Return [X, Y] of the center of cell containing provided text 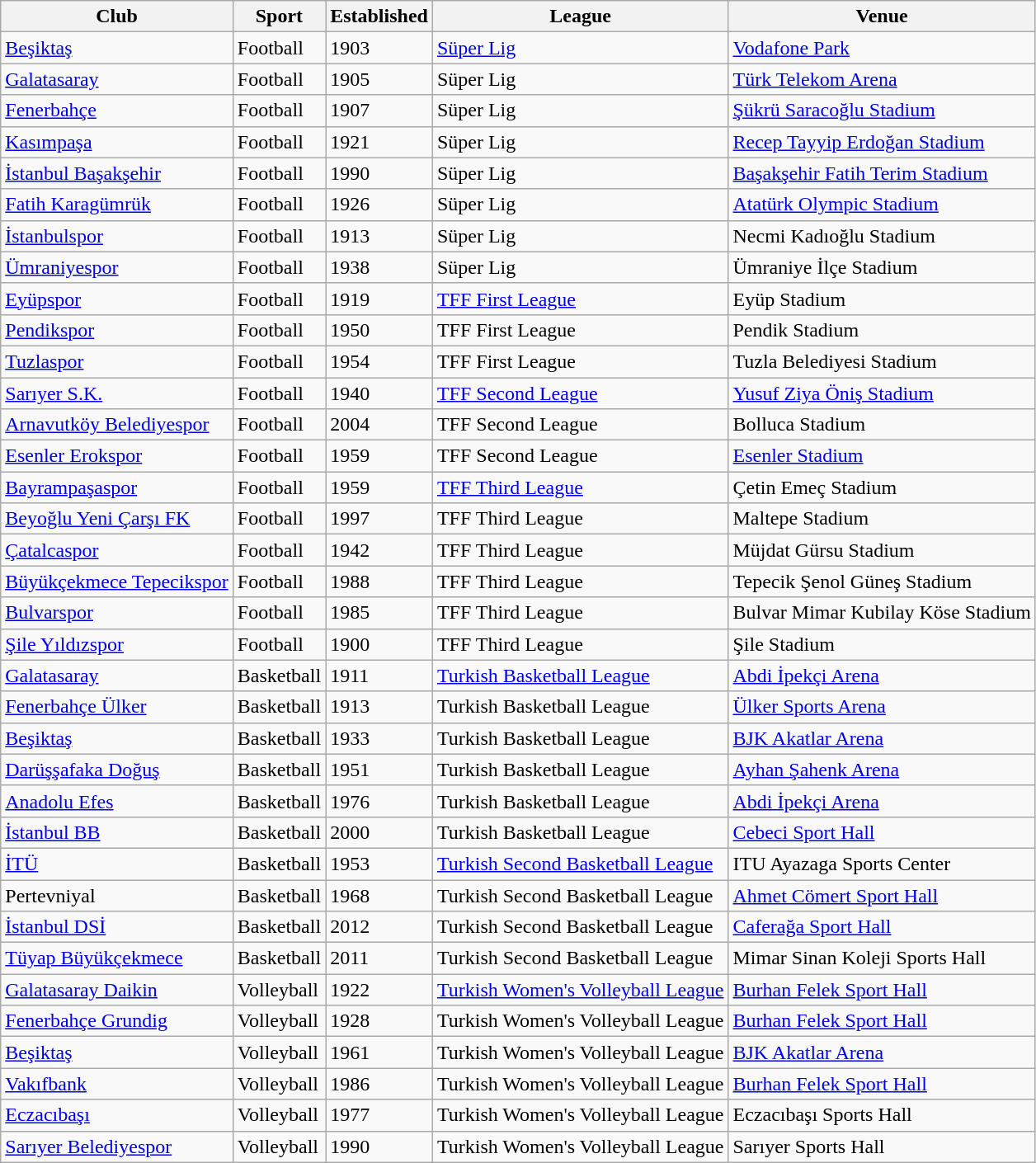
1951 [379, 770]
Ahmet Cömert Sport Hall [882, 895]
Sarıyer Belediyespor [117, 1147]
Maltepe Stadium [882, 519]
Bayrampaşaspor [117, 487]
Cebeci Sport Hall [882, 832]
1968 [379, 895]
Beyoğlu Yeni Çarşı FK [117, 519]
Sarıyer Sports Hall [882, 1147]
Tüyap Büyükçekmece [117, 958]
Mimar Sinan Koleji Sports Hall [882, 958]
Pertevniyal [117, 895]
Atatürk Olympic Stadium [882, 205]
Fenerbahçe [117, 111]
Necmi Kadıoğlu Stadium [882, 236]
1976 [379, 801]
1988 [379, 581]
Vodafone Park [882, 48]
Bulvarspor [117, 613]
Eczacıbaşı [117, 1115]
İstanbul BB [117, 832]
Tepecik Şenol Güneş Stadium [882, 581]
Arnavutköy Belediyespor [117, 425]
Çatalcaspor [117, 550]
Kasımpaşa [117, 142]
Pendik Stadium [882, 330]
Ülker Sports Arena [882, 707]
Tuzla Belediyesi Stadium [882, 361]
1942 [379, 550]
Fenerbahçe Grundig [117, 1021]
İstanbulspor [117, 236]
Başakşehir Fatih Terim Stadium [882, 173]
2012 [379, 927]
Caferağa Sport Hall [882, 927]
1986 [379, 1084]
2000 [379, 832]
Fenerbahçe Ülker [117, 707]
Bolluca Stadium [882, 425]
Established [379, 16]
Club [117, 16]
1911 [379, 676]
Fatih Karagümrük [117, 205]
League [581, 16]
Bulvar Mimar Kubilay Köse Stadium [882, 613]
Şile Yıldızspor [117, 644]
1926 [379, 205]
Müjdat Gürsu Stadium [882, 550]
ITU Ayazaga Sports Center [882, 864]
Galatasaray Daikin [117, 990]
1950 [379, 330]
Ümraniyespor [117, 267]
1922 [379, 990]
1919 [379, 299]
Eczacıbaşı Sports Hall [882, 1115]
Esenler Stadium [882, 456]
1997 [379, 519]
Ayhan Şahenk Arena [882, 770]
1933 [379, 738]
1928 [379, 1021]
Şükrü Saracoğlu Stadium [882, 111]
Şile Stadium [882, 644]
Eyüpspor [117, 299]
1907 [379, 111]
1985 [379, 613]
1961 [379, 1052]
İstanbul Başakşehir [117, 173]
Vakıfbank [117, 1084]
1900 [379, 644]
1921 [379, 142]
Esenler Erokspor [117, 456]
Çetin Emeç Stadium [882, 487]
İTÜ [117, 864]
2011 [379, 958]
1940 [379, 393]
2004 [379, 425]
İstanbul DSİ [117, 927]
1903 [379, 48]
1905 [379, 79]
Eyüp Stadium [882, 299]
1977 [379, 1115]
Venue [882, 16]
Türk Telekom Arena [882, 79]
Büyükçekmece Tepecikspor [117, 581]
Tuzlaspor [117, 361]
1938 [379, 267]
Pendikspor [117, 330]
1954 [379, 361]
Sport [279, 16]
Sarıyer S.K. [117, 393]
Recep Tayyip Erdoğan Stadium [882, 142]
Ümraniye İlçe Stadium [882, 267]
1953 [379, 864]
Anadolu Efes [117, 801]
Yusuf Ziya Öniş Stadium [882, 393]
Darüşşafaka Doğuş [117, 770]
